For the text-containing cell, return its midpoint in [x, y] coordinate format. 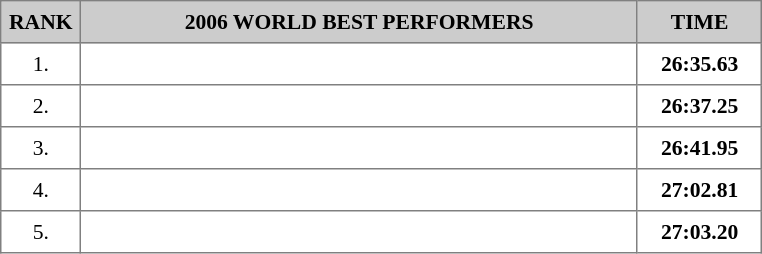
RANK [41, 22]
26:37.25 [699, 106]
27:03.20 [699, 232]
26:41.95 [699, 148]
27:02.81 [699, 190]
5. [41, 232]
26:35.63 [699, 64]
3. [41, 148]
TIME [699, 22]
4. [41, 190]
2006 WORLD BEST PERFORMERS [359, 22]
2. [41, 106]
1. [41, 64]
